Detect which cell encompasses the target text, then output its (x, y) center coordinate. 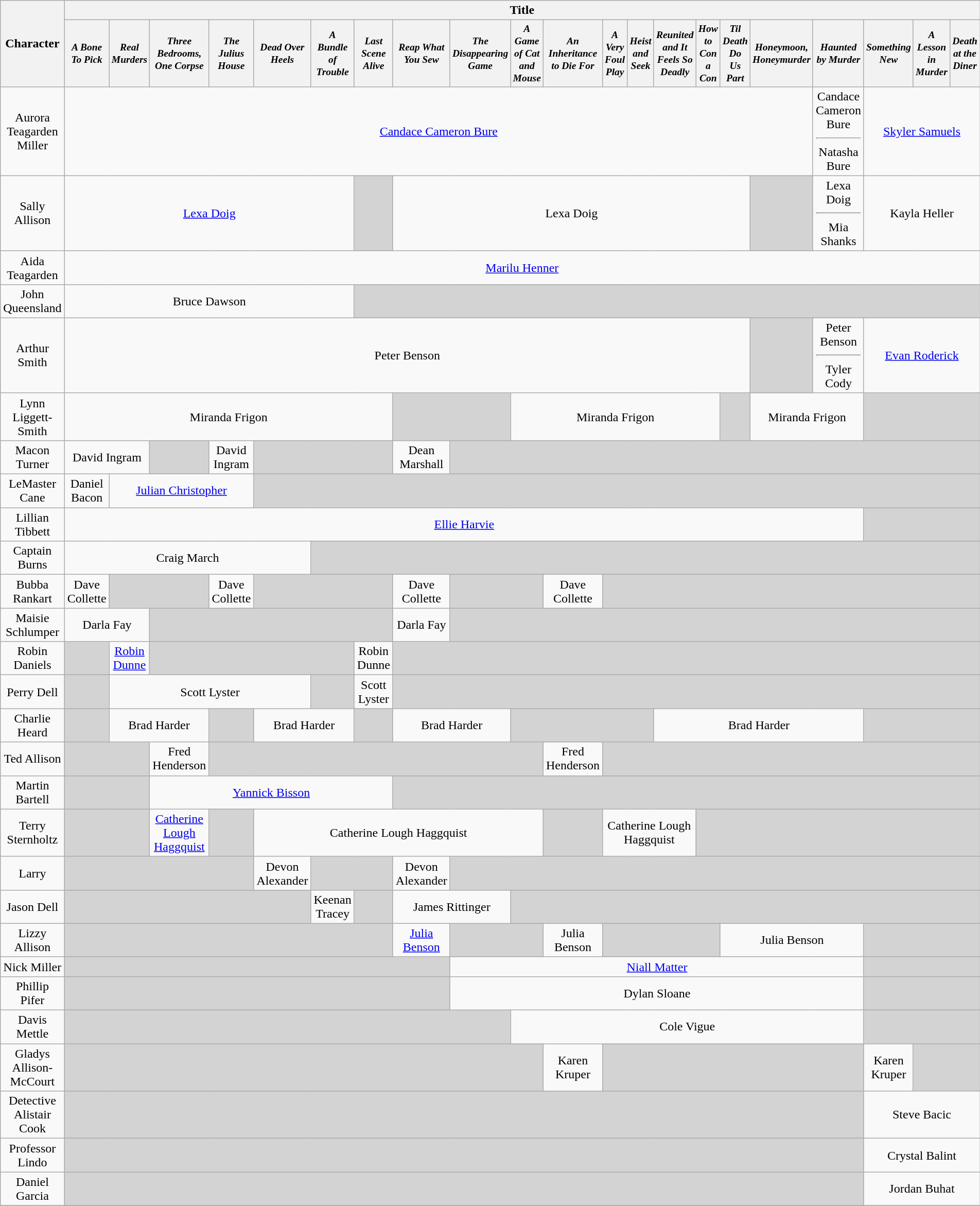
Nick Miller (32, 967)
Jordan Buhat (921, 1188)
Perry Dell (32, 692)
TheDisappearing Game (480, 54)
Phillip Pifer (32, 993)
Bubba Rankart (32, 591)
LeMaster Cane (32, 491)
Captain Burns (32, 558)
Professor Lindo (32, 1156)
Daniel Garcia (32, 1188)
Arthur Smith (32, 355)
Dylan Sloane (657, 993)
John Queensland (32, 301)
Death at the Diner (965, 54)
Davis Mettle (32, 1027)
Dead Over Heels (282, 54)
Cole Vigue (688, 1027)
Sally Allison (32, 213)
Larry (32, 873)
Peter Benson (407, 355)
Gladys Allison-McCourt (32, 1067)
Macon Turner (32, 457)
Charlie Heard (32, 725)
Honeymoon, Honeymurder (781, 54)
Crystal Balint (921, 1156)
Detective Alistair Cook (32, 1115)
Bruce Dawson (209, 301)
Yannick Bisson (271, 792)
Jason Dell (32, 906)
A Bone To Pick (86, 54)
Lillian Tibbett (32, 524)
James Rittinger (452, 906)
Evan Roderick (921, 355)
Lizzy Allison (32, 940)
Candace Cameron Bure (439, 131)
Dean Marshall (421, 457)
Peter BensonTyler Cody (838, 355)
A Bundle of Trouble (332, 54)
Heist and Seek (641, 54)
Kayla Heller (921, 213)
A Lesson in Murder (932, 54)
Three Bedrooms, One Corpse (179, 54)
Lynn Liggett-Smith (32, 417)
Marilu Henner (522, 268)
A Very Foul Play (615, 54)
Reunited and It Feels So Deadly (675, 54)
The Julius House (232, 54)
Robin Daniels (32, 658)
Niall Matter (657, 967)
Ted Allison (32, 759)
Martin Bartell (32, 792)
Real Murders (130, 54)
Maisie Schlumper (32, 625)
Reap What You Sew (421, 54)
Aurora Teagarden Miller (32, 131)
Title (522, 10)
Craig March (187, 558)
An Inheritance to Die For (572, 54)
Something New (888, 54)
Haunted by Murder (838, 54)
Character (32, 43)
How to Con a Con (708, 54)
Keenan Tracey (332, 906)
Til Death Do Us Part (735, 54)
Aida Teagarden (32, 268)
Julian Christopher (181, 491)
Lexa DoigMia Shanks (838, 213)
Steve Bacic (921, 1115)
Ellie Harvie (464, 524)
Skyler Samuels (921, 131)
A Game of Cat and Mouse (527, 54)
Last Scene Alive (374, 54)
Daniel Bacon (86, 491)
Candace Cameron BureNatasha Bure (838, 131)
Terry Sternholtz (32, 833)
